Locate the cell with the specified text and output its [x, y] center coordinate. 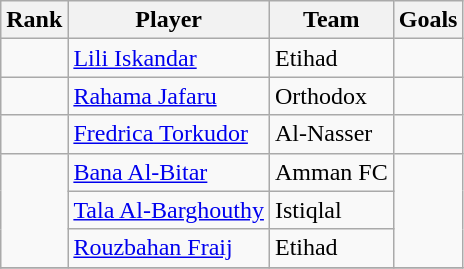
Player [169, 20]
Fredrica Torkudor [169, 134]
Tala Al-Barghouthy [169, 210]
Rahama Jafaru [169, 96]
Lili Iskandar [169, 58]
Orthodox [331, 96]
Team [331, 20]
Istiqlal [331, 210]
Rank [34, 20]
Bana Al-Bitar [169, 172]
Amman FC [331, 172]
Al-Nasser [331, 134]
Goals [428, 20]
Rouzbahan Fraij [169, 248]
